Detect which cell encompasses the target text, then output its [x, y] center coordinate. 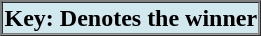
Key: Denotes the winner [132, 18]
